Provide the [X, Y] coordinate of the cell's center where the given text is located.  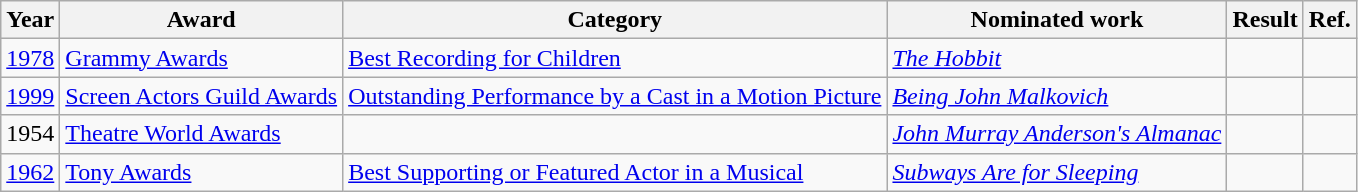
Best Supporting or Featured Actor in a Musical [615, 172]
Category [615, 20]
Year [30, 20]
Subways Are for Sleeping [1057, 172]
1978 [30, 58]
Best Recording for Children [615, 58]
Screen Actors Guild Awards [202, 96]
Being John Malkovich [1057, 96]
Tony Awards [202, 172]
The Hobbit [1057, 58]
1962 [30, 172]
John Murray Anderson's Almanac [1057, 134]
Ref. [1330, 20]
1999 [30, 96]
1954 [30, 134]
Result [1265, 20]
Nominated work [1057, 20]
Award [202, 20]
Theatre World Awards [202, 134]
Outstanding Performance by a Cast in a Motion Picture [615, 96]
Grammy Awards [202, 58]
